Output the (X, Y) coordinate of the center of the cell containing the given text.  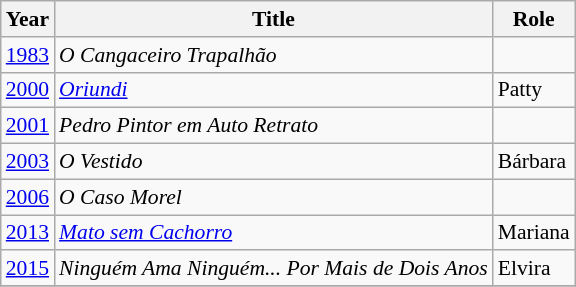
Bárbara (534, 162)
Role (534, 19)
2003 (28, 162)
Title (274, 19)
2000 (28, 90)
Mariana (534, 233)
Ninguém Ama Ninguém... Por Mais de Dois Anos (274, 269)
2015 (28, 269)
2006 (28, 197)
Elvira (534, 269)
2001 (28, 126)
2013 (28, 233)
1983 (28, 55)
O Vestido (274, 162)
O Caso Morel (274, 197)
Mato sem Cachorro (274, 233)
Oriundi (274, 90)
Year (28, 19)
Pedro Pintor em Auto Retrato (274, 126)
O Cangaceiro Trapalhão (274, 55)
Patty (534, 90)
